Provide the (X, Y) coordinate of the cell's center where the given text is located.  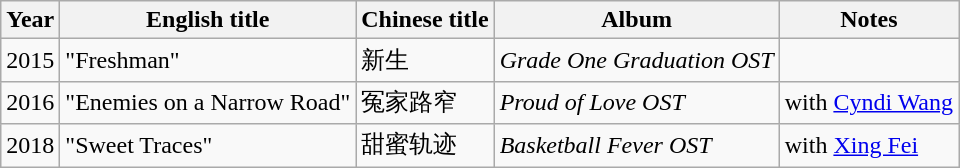
Year (30, 20)
冤家路窄 (425, 102)
2015 (30, 60)
甜蜜轨迹 (425, 146)
"Sweet Traces" (208, 146)
"Enemies on a Narrow Road" (208, 102)
Grade One Graduation OST (636, 60)
Proud of Love OST (636, 102)
with Xing Fei (868, 146)
Notes (868, 20)
Basketball Fever OST (636, 146)
新生 (425, 60)
"Freshman" (208, 60)
2018 (30, 146)
with Cyndi Wang (868, 102)
Chinese title (425, 20)
2016 (30, 102)
English title (208, 20)
Album (636, 20)
